Scan for the cell matching the given text and deliver its [X, Y] coordinate at center. 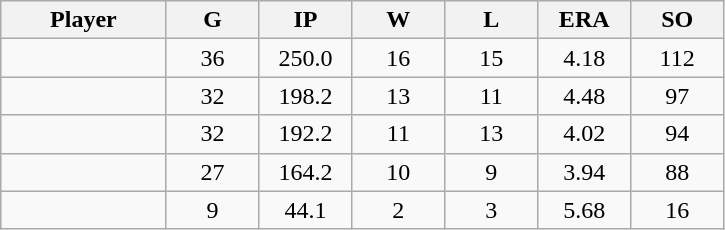
Player [84, 20]
3.94 [584, 172]
164.2 [306, 172]
10 [398, 172]
88 [678, 172]
4.18 [584, 58]
G [212, 20]
2 [398, 210]
112 [678, 58]
W [398, 20]
44.1 [306, 210]
36 [212, 58]
SO [678, 20]
4.02 [584, 134]
4.48 [584, 96]
ERA [584, 20]
27 [212, 172]
198.2 [306, 96]
3 [492, 210]
15 [492, 58]
192.2 [306, 134]
L [492, 20]
97 [678, 96]
94 [678, 134]
IP [306, 20]
250.0 [306, 58]
5.68 [584, 210]
